Capture the cell that displays the provided text and extract its [x, y] central coordinate. 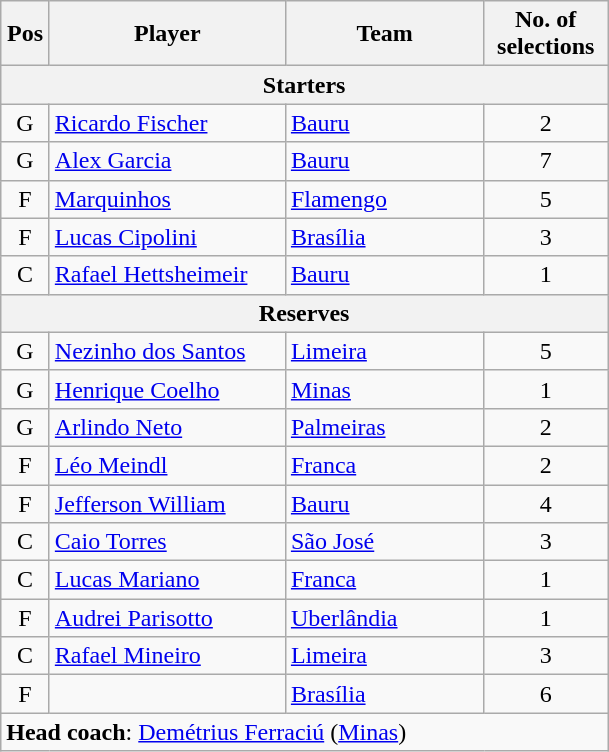
Rafael Hettsheimeir [167, 275]
Flamengo [384, 199]
Arlindo Neto [167, 427]
Audrei Parisotto [167, 618]
Henrique Coelho [167, 389]
Nezinho dos Santos [167, 351]
No. of selections [546, 34]
Lucas Mariano [167, 580]
Ricardo Fischer [167, 123]
São José [384, 542]
Starters [304, 85]
Uberlândia [384, 618]
Head coach: Demétrius Ferraciú (Minas) [304, 732]
Palmeiras [384, 427]
Pos [26, 34]
6 [546, 694]
Minas [384, 389]
Alex Garcia [167, 161]
Reserves [304, 313]
Team [384, 34]
7 [546, 161]
Lucas Cipolini [167, 237]
Léo Meindl [167, 465]
Player [167, 34]
Rafael Mineiro [167, 656]
Marquinhos [167, 199]
4 [546, 503]
Jefferson William [167, 503]
Caio Torres [167, 542]
